Search for the cell housing the specified text and yield its (x, y) center coordinate. 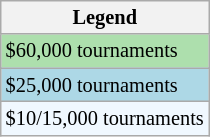
Legend (105, 17)
$60,000 tournaments (105, 51)
$25,000 tournaments (105, 85)
$10/15,000 tournaments (105, 118)
